Locate the cell with the specified text and output its (x, y) center coordinate. 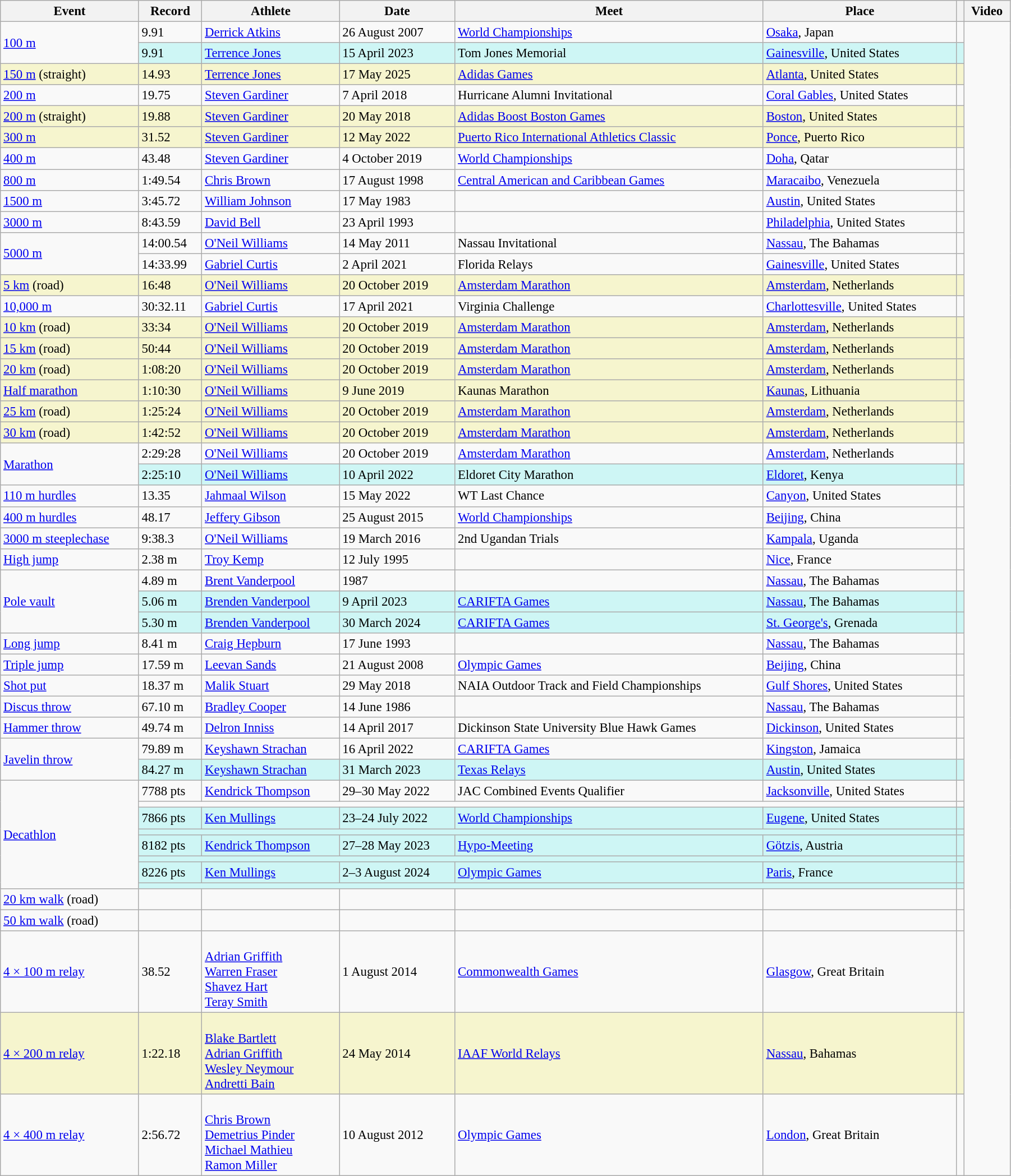
20 km walk (road) (70, 900)
25 km (road) (70, 412)
Discus throw (70, 707)
St. George's, Grenada (860, 622)
79.89 m (171, 749)
Brent Vanderpool (270, 580)
Atlanta, United States (860, 75)
Pole vault (70, 601)
26 August 2007 (397, 33)
67.10 m (171, 707)
Kingston, Jamaica (860, 749)
3:45.72 (171, 201)
24 May 2014 (397, 1053)
1:42:52 (171, 433)
12 May 2022 (397, 137)
23 April 1993 (397, 222)
Blake BartlettAdrian GriffithWesley NeymourAndretti Bain (270, 1053)
30:32.11 (171, 306)
Götzis, Austria (860, 845)
1:49.54 (171, 180)
8226 pts (171, 872)
84.27 m (171, 770)
10 km (road) (70, 328)
8182 pts (171, 845)
2:56.72 (171, 1135)
Philadelphia, United States (860, 222)
Hypo-Meeting (609, 845)
10 August 2012 (397, 1135)
JAC Combined Events Qualifier (609, 791)
Coral Gables, United States (860, 95)
200 m (70, 95)
David Bell (270, 222)
38.52 (171, 972)
Derrick Atkins (270, 33)
10,000 m (70, 306)
NAIA Outdoor Track and Field Championships (609, 686)
Adidas Games (609, 75)
25 August 2015 (397, 517)
50 km walk (road) (70, 920)
7866 pts (171, 818)
Adidas Boost Boston Games (609, 117)
4 × 400 m relay (70, 1135)
17 May 1983 (397, 201)
Boston, United States (860, 117)
49.74 m (171, 728)
Charlottesville, United States (860, 306)
Kaunas Marathon (609, 391)
Long jump (70, 644)
London, Great Britain (860, 1135)
20 km (road) (70, 370)
Kampala, Uganda (860, 538)
2:25:10 (171, 475)
17 June 1993 (397, 644)
Tom Jones Memorial (609, 53)
18.37 m (171, 686)
2:29:28 (171, 454)
14:33.99 (171, 264)
5.06 m (171, 602)
5000 m (70, 253)
Puerto Rico International Athletics Classic (609, 137)
Triple jump (70, 665)
300 m (70, 137)
Ponce, Puerto Rico (860, 137)
Shot put (70, 686)
17.59 m (171, 665)
17 August 1998 (397, 180)
Meet (609, 11)
19 March 2016 (397, 538)
12 July 1995 (397, 559)
14 May 2011 (397, 243)
Date (397, 11)
29 May 2018 (397, 686)
Chris Brown (270, 180)
Jacksonville, United States (860, 791)
800 m (70, 180)
High jump (70, 559)
Athlete (270, 11)
27–28 May 2023 (397, 845)
8.41 m (171, 644)
9:38.3 (171, 538)
2nd Ugandan Trials (609, 538)
1:08:20 (171, 370)
110 m hurdles (70, 496)
2.38 m (171, 559)
30 km (road) (70, 433)
Commonwealth Games (609, 972)
17 May 2025 (397, 75)
Jeffery Gibson (270, 517)
200 m (straight) (70, 117)
3000 m steeplechase (70, 538)
33:34 (171, 328)
17 April 2021 (397, 306)
4.89 m (171, 580)
1987 (397, 580)
Osaka, Japan (860, 33)
Jahmaal Wilson (270, 496)
23–24 July 2022 (397, 818)
Malik Stuart (270, 686)
9 April 2023 (397, 602)
Delron Inniss (270, 728)
Marathon (70, 464)
William Johnson (270, 201)
Nassau Invitational (609, 243)
50:44 (171, 348)
Paris, France (860, 872)
7788 pts (171, 791)
Glasgow, Great Britain (860, 972)
4 × 200 m relay (70, 1053)
Half marathon (70, 391)
Video (987, 11)
1:10:30 (171, 391)
Chris BrownDemetrius PinderMichael MathieuRamon Miller (270, 1135)
16:48 (171, 285)
31 March 2023 (397, 770)
Dickinson, United States (860, 728)
14 April 2017 (397, 728)
Record (171, 11)
Florida Relays (609, 264)
400 m hurdles (70, 517)
Place (860, 11)
Eldoret, Kenya (860, 475)
Troy Kemp (270, 559)
Gulf Shores, United States (860, 686)
2–3 August 2024 (397, 872)
Bradley Cooper (270, 707)
31.52 (171, 137)
400 m (70, 159)
15 km (road) (70, 348)
Nassau, Bahamas (860, 1053)
IAAF World Relays (609, 1053)
3000 m (70, 222)
Event (70, 11)
15 May 2022 (397, 496)
20 May 2018 (397, 117)
5.30 m (171, 622)
Eugene, United States (860, 818)
48.17 (171, 517)
19.88 (171, 117)
Kaunas, Lithuania (860, 391)
16 April 2022 (397, 749)
Texas Relays (609, 770)
19.75 (171, 95)
9 June 2019 (397, 391)
Central American and Caribbean Games (609, 180)
1500 m (70, 201)
Leevan Sands (270, 665)
13.35 (171, 496)
8:43.59 (171, 222)
100 m (70, 43)
Eldoret City Marathon (609, 475)
Dickinson State University Blue Hawk Games (609, 728)
Decathlon (70, 834)
21 August 2008 (397, 665)
Virginia Challenge (609, 306)
29–30 May 2022 (397, 791)
2 April 2021 (397, 264)
14:00.54 (171, 243)
14.93 (171, 75)
15 April 2023 (397, 53)
Maracaibo, Venezuela (860, 180)
1:22.18 (171, 1053)
30 March 2024 (397, 622)
Nice, France (860, 559)
Doha, Qatar (860, 159)
Craig Hepburn (270, 644)
1:25:24 (171, 412)
1 August 2014 (397, 972)
Canyon, United States (860, 496)
4 × 100 m relay (70, 972)
7 April 2018 (397, 95)
Adrian GriffithWarren FraserShavez HartTeray Smith (270, 972)
Hammer throw (70, 728)
WT Last Chance (609, 496)
43.48 (171, 159)
150 m (straight) (70, 75)
10 April 2022 (397, 475)
5 km (road) (70, 285)
4 October 2019 (397, 159)
14 June 1986 (397, 707)
Hurricane Alumni Invitational (609, 95)
Javelin throw (70, 759)
